Detect which cell encompasses the target text, then output its (x, y) center coordinate. 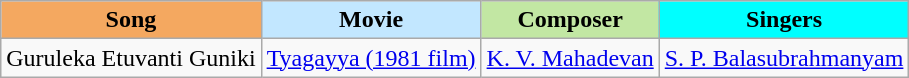
K. V. Mahadevan (570, 58)
Composer (570, 20)
Tyagayya (1981 film) (371, 58)
Singers (784, 20)
S. P. Balasubrahmanyam (784, 58)
Guruleka Etuvanti Guniki (131, 58)
Song (131, 20)
Movie (371, 20)
